Return the (X, Y) coordinate for the center point of the cell that contains the specified text.  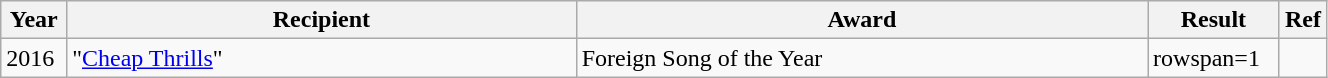
Foreign Song of the Year (862, 58)
"Cheap Thrills" (322, 58)
rowspan=1 (1214, 58)
Award (862, 20)
Year (34, 20)
Recipient (322, 20)
Result (1214, 20)
Ref (1302, 20)
2016 (34, 58)
